Detect which cell encompasses the target text, then output its (x, y) center coordinate. 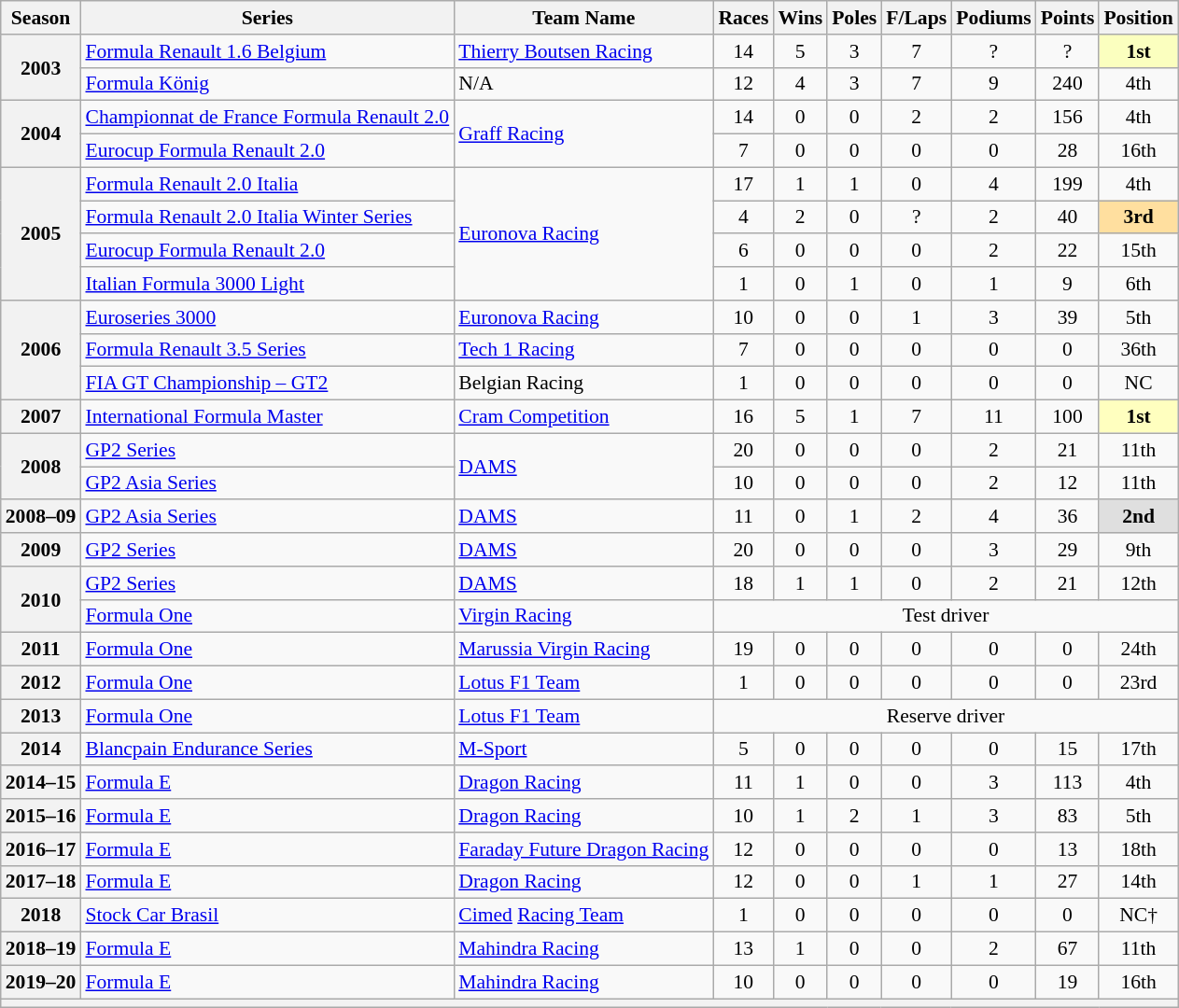
Team Name (583, 18)
156 (1068, 118)
2018 (41, 916)
18th (1138, 849)
Cimed Racing Team (583, 916)
17th (1138, 749)
22 (1068, 251)
Races (743, 18)
International Formula Master (267, 417)
Formula Renault 2.0 Italia Winter Series (267, 217)
Euroseries 3000 (267, 317)
36 (1068, 517)
36th (1138, 350)
15 (1068, 749)
Thierry Boutsen Racing (583, 51)
NC (1138, 384)
Season (41, 18)
2014 (41, 749)
2012 (41, 683)
Graff Racing (583, 134)
Formula Renault 1.6 Belgium (267, 51)
Points (1068, 18)
Faraday Future Dragon Racing (583, 849)
2013 (41, 716)
Formula Renault 3.5 Series (267, 350)
2011 (41, 650)
17 (743, 184)
NC† (1138, 916)
24th (1138, 650)
Italian Formula 3000 Light (267, 284)
39 (1068, 317)
2014–15 (41, 783)
100 (1068, 417)
12th (1138, 583)
18 (743, 583)
3rd (1138, 217)
2004 (41, 134)
Marussia Virgin Racing (583, 650)
2nd (1138, 517)
23rd (1138, 683)
Belgian Racing (583, 384)
F/Laps (917, 18)
40 (1068, 217)
Podiums (993, 18)
9th (1138, 550)
2009 (41, 550)
Blancpain Endurance Series (267, 749)
Test driver (946, 616)
67 (1068, 949)
Formula König (267, 84)
Championnat de France Formula Renault 2.0 (267, 118)
2003 (41, 67)
27 (1068, 882)
FIA GT Championship – GT2 (267, 384)
240 (1068, 84)
16 (743, 417)
Wins (800, 18)
Poles (854, 18)
2005 (41, 233)
2006 (41, 351)
Position (1138, 18)
6 (743, 251)
2007 (41, 417)
Stock Car Brasil (267, 916)
113 (1068, 783)
6th (1138, 284)
15th (1138, 251)
2015–16 (41, 816)
83 (1068, 816)
N/A (583, 84)
Formula Renault 2.0 Italia (267, 184)
29 (1068, 550)
2017–18 (41, 882)
28 (1068, 151)
M-Sport (583, 749)
Series (267, 18)
Virgin Racing (583, 616)
Reserve driver (946, 716)
2018–19 (41, 949)
2019–20 (41, 982)
Tech 1 Racing (583, 350)
2008 (41, 467)
2016–17 (41, 849)
2008–09 (41, 517)
2010 (41, 599)
199 (1068, 184)
14th (1138, 882)
Cram Competition (583, 417)
